Provide the [x, y] coordinate of the cell's center where the given text is located.  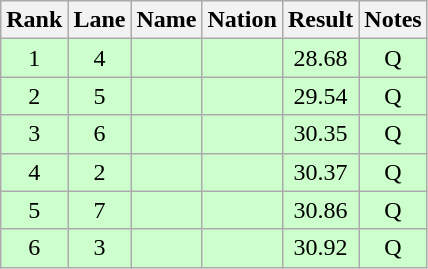
29.54 [320, 96]
30.86 [320, 210]
28.68 [320, 58]
Notes [393, 20]
Result [320, 20]
Rank [34, 20]
30.35 [320, 134]
7 [100, 210]
30.37 [320, 172]
Nation [242, 20]
Lane [100, 20]
30.92 [320, 248]
Name [166, 20]
1 [34, 58]
